For the text-containing cell, return its midpoint in [X, Y] coordinate format. 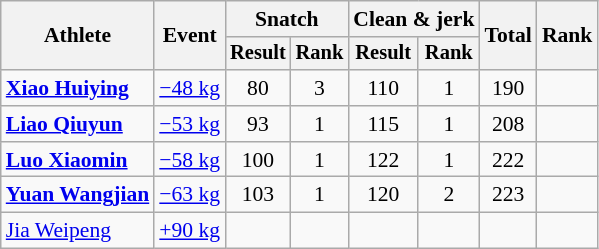
Luo Xiaomin [78, 160]
−58 kg [190, 160]
−53 kg [190, 124]
2 [448, 195]
Jia Weipeng [78, 231]
−63 kg [190, 195]
110 [383, 88]
80 [258, 88]
+90 kg [190, 231]
120 [383, 195]
115 [383, 124]
Event [190, 36]
−48 kg [190, 88]
Total [508, 36]
3 [320, 88]
Liao Qiuyun [78, 124]
100 [258, 160]
122 [383, 160]
223 [508, 195]
Yuan Wangjian [78, 195]
93 [258, 124]
103 [258, 195]
Snatch [286, 19]
190 [508, 88]
222 [508, 160]
Xiao Huiying [78, 88]
Clean & jerk [414, 19]
208 [508, 124]
Athlete [78, 36]
